Extract the (x, y) coordinate from the center of the cell holding the provided text.  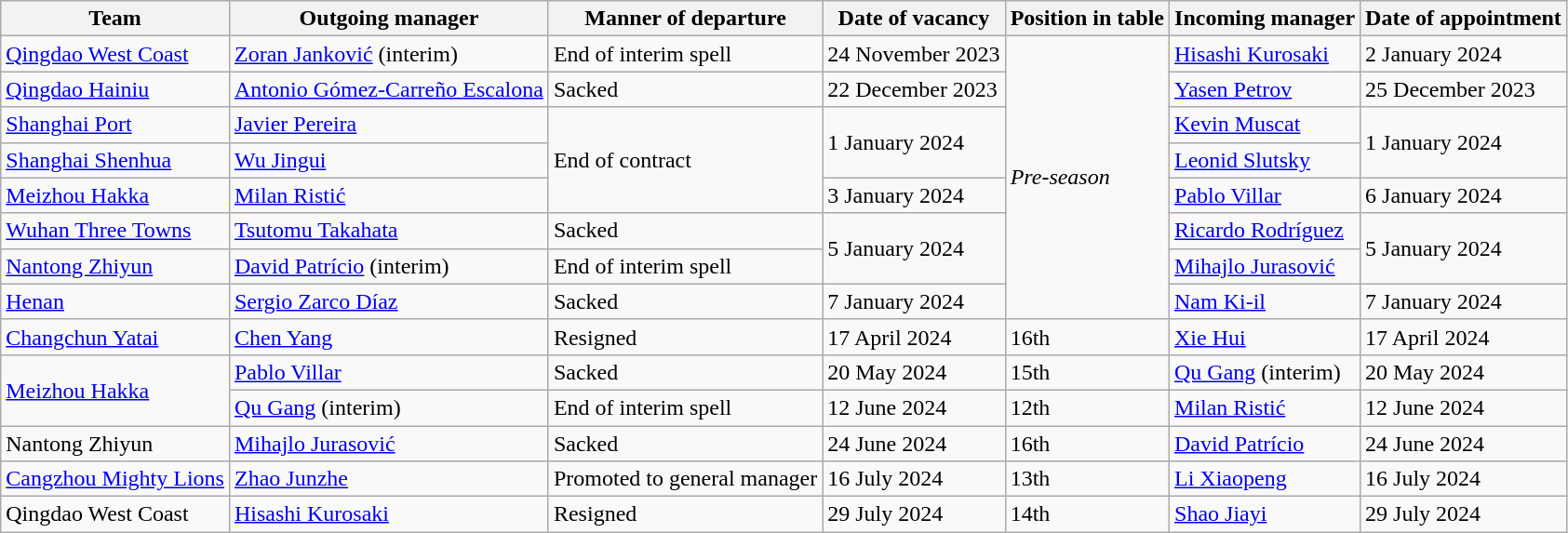
Cangzhou Mighty Lions (115, 479)
Chen Yang (389, 337)
14th (1087, 514)
12th (1087, 407)
David Patrício (interim) (389, 266)
Antonio Gómez-Carreño Escalona (389, 89)
Incoming manager (1266, 19)
Xie Hui (1266, 337)
Yasen Petrov (1266, 89)
Ricardo Rodríguez (1266, 231)
3 January 2024 (914, 195)
End of contract (685, 160)
Wu Jingui (389, 160)
Leonid Slutsky (1266, 160)
Tsutomu Takahata (389, 231)
Zhao Junzhe (389, 479)
Zoran Janković (interim) (389, 54)
Kevin Muscat (1266, 125)
Shao Jiayi (1266, 514)
Promoted to general manager (685, 479)
Outgoing manager (389, 19)
Shanghai Port (115, 125)
Pre-season (1087, 178)
Shanghai Shenhua (115, 160)
Li Xiaopeng (1266, 479)
15th (1087, 372)
6 January 2024 (1464, 195)
Nam Ki-il (1266, 301)
13th (1087, 479)
24 November 2023 (914, 54)
Sergio Zarco Díaz (389, 301)
25 December 2023 (1464, 89)
Henan (115, 301)
2 January 2024 (1464, 54)
Changchun Yatai (115, 337)
Date of vacancy (914, 19)
Position in table (1087, 19)
Date of appointment (1464, 19)
Manner of departure (685, 19)
Team (115, 19)
David Patrício (1266, 444)
Qingdao Hainiu (115, 89)
Wuhan Three Towns (115, 231)
Javier Pereira (389, 125)
22 December 2023 (914, 89)
